For the text-containing cell, return its midpoint in [x, y] coordinate format. 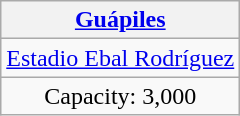
Guápiles [120, 20]
Capacity: 3,000 [120, 96]
Estadio Ebal Rodríguez [120, 58]
